Locate the cell with the specified text and output its (x, y) center coordinate. 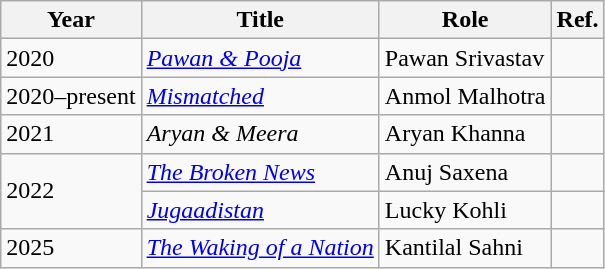
Aryan Khanna (465, 134)
2020–present (71, 96)
Pawan Srivastav (465, 58)
Ref. (578, 20)
2022 (71, 191)
Anuj Saxena (465, 172)
2021 (71, 134)
Aryan & Meera (260, 134)
Kantilal Sahni (465, 248)
The Waking of a Nation (260, 248)
Jugaadistan (260, 210)
Role (465, 20)
Pawan & Pooja (260, 58)
Anmol Malhotra (465, 96)
The Broken News (260, 172)
Year (71, 20)
2025 (71, 248)
Mismatched (260, 96)
2020 (71, 58)
Lucky Kohli (465, 210)
Title (260, 20)
